For the text-containing cell, return its midpoint in [x, y] coordinate format. 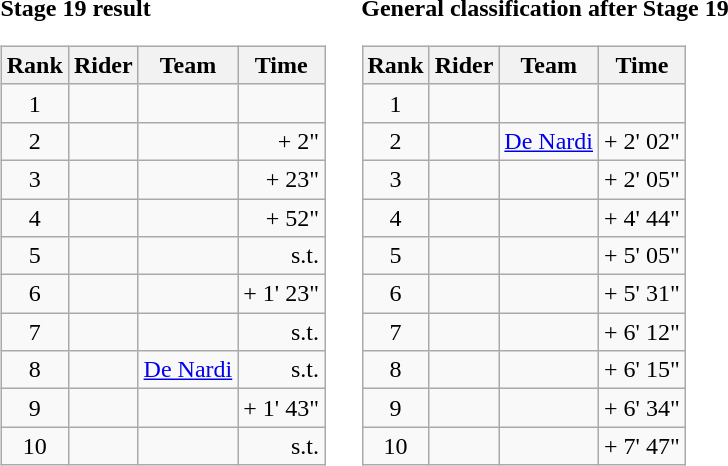
+ 2' 05" [642, 179]
+ 52" [282, 217]
+ 5' 31" [642, 294]
+ 5' 05" [642, 256]
+ 6' 15" [642, 370]
+ 2" [282, 141]
+ 1' 43" [282, 408]
+ 4' 44" [642, 217]
+ 6' 12" [642, 332]
+ 2' 02" [642, 141]
+ 23" [282, 179]
+ 1' 23" [282, 294]
+ 7' 47" [642, 446]
+ 6' 34" [642, 408]
